Locate the cell with the specified text and output its (X, Y) center coordinate. 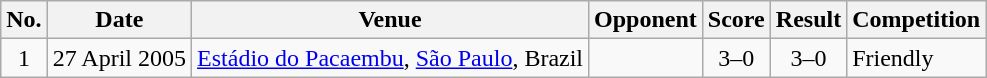
Score (736, 20)
Opponent (646, 20)
Estádio do Pacaembu, São Paulo, Brazil (390, 58)
Result (808, 20)
27 April 2005 (119, 58)
No. (24, 20)
Competition (916, 20)
Venue (390, 20)
Friendly (916, 58)
1 (24, 58)
Date (119, 20)
